Provide the (X, Y) coordinate of the cell's center where the given text is located.  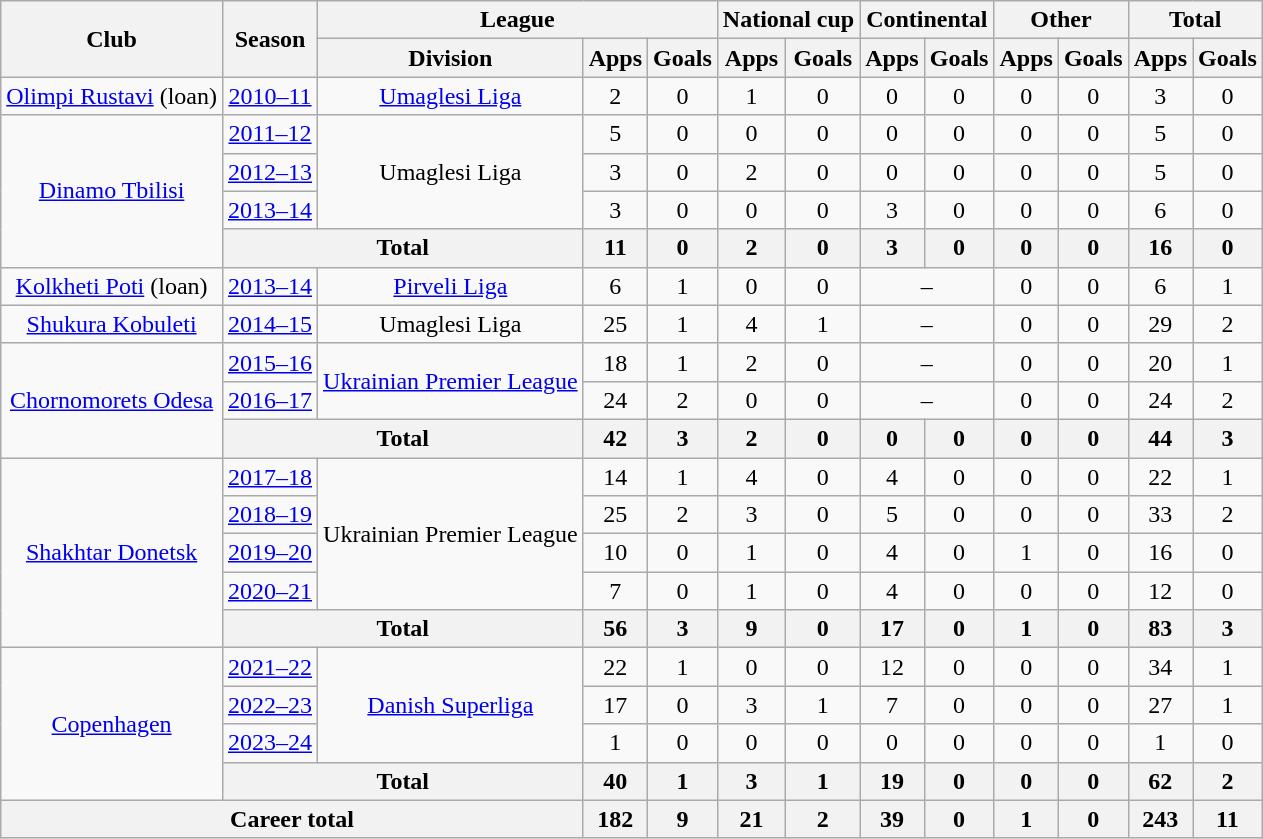
42 (615, 438)
National cup (788, 20)
Club (112, 39)
18 (615, 362)
19 (892, 781)
Continental (927, 20)
34 (1160, 667)
2017–18 (270, 477)
29 (1160, 324)
Other (1061, 20)
2010–11 (270, 96)
44 (1160, 438)
39 (892, 819)
2015–16 (270, 362)
56 (615, 629)
2020–21 (270, 591)
21 (751, 819)
Chornomorets Odesa (112, 400)
Career total (292, 819)
Division (451, 58)
League (518, 20)
Season (270, 39)
2022–23 (270, 705)
Dinamo Tbilisi (112, 191)
2023–24 (270, 743)
14 (615, 477)
62 (1160, 781)
27 (1160, 705)
2018–19 (270, 515)
83 (1160, 629)
Copenhagen (112, 724)
2019–20 (270, 553)
Olimpi Rustavi (loan) (112, 96)
2014–15 (270, 324)
20 (1160, 362)
2016–17 (270, 400)
40 (615, 781)
182 (615, 819)
33 (1160, 515)
2012–13 (270, 172)
2021–22 (270, 667)
2011–12 (270, 134)
Kolkheti Poti (loan) (112, 286)
Shakhtar Donetsk (112, 553)
10 (615, 553)
243 (1160, 819)
Shukura Kobuleti (112, 324)
Danish Superliga (451, 705)
Pirveli Liga (451, 286)
